Scan for the cell matching the given text and deliver its (x, y) coordinate at center. 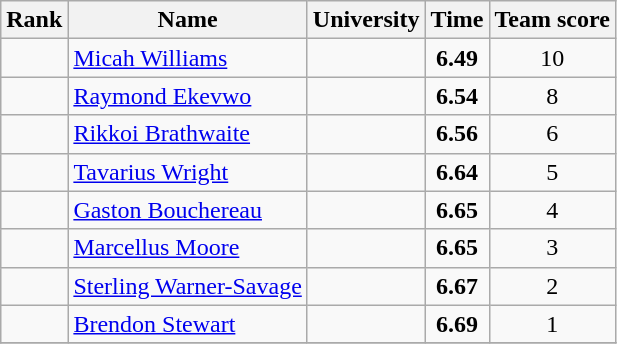
6.56 (457, 134)
Tavarius Wright (188, 172)
Gaston Bouchereau (188, 210)
Name (188, 20)
6.49 (457, 58)
Time (457, 20)
6.69 (457, 324)
Sterling Warner-Savage (188, 286)
Rank (34, 20)
3 (552, 248)
1 (552, 324)
6.54 (457, 96)
Micah Williams (188, 58)
6 (552, 134)
8 (552, 96)
2 (552, 286)
4 (552, 210)
Team score (552, 20)
10 (552, 58)
6.67 (457, 286)
University (366, 20)
5 (552, 172)
Marcellus Moore (188, 248)
6.64 (457, 172)
Raymond Ekevwo (188, 96)
Rikkoi Brathwaite (188, 134)
Brendon Stewart (188, 324)
